Identify which cell holds the provided text, then report its [x, y] central coordinate. 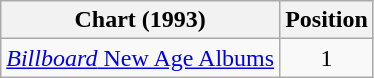
Chart (1993) [140, 20]
1 [327, 58]
Position [327, 20]
Billboard New Age Albums [140, 58]
